Scan for the cell matching the given text and deliver its [X, Y] coordinate at center. 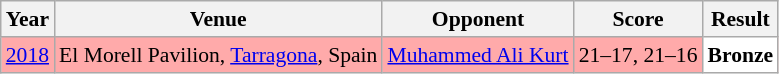
Bronze [740, 55]
Opponent [478, 19]
El Morell Pavilion, Tarragona, Spain [218, 55]
Venue [218, 19]
Result [740, 19]
Score [638, 19]
Muhammed Ali Kurt [478, 55]
21–17, 21–16 [638, 55]
2018 [28, 55]
Year [28, 19]
